Capture the cell that displays the provided text and extract its (X, Y) central coordinate. 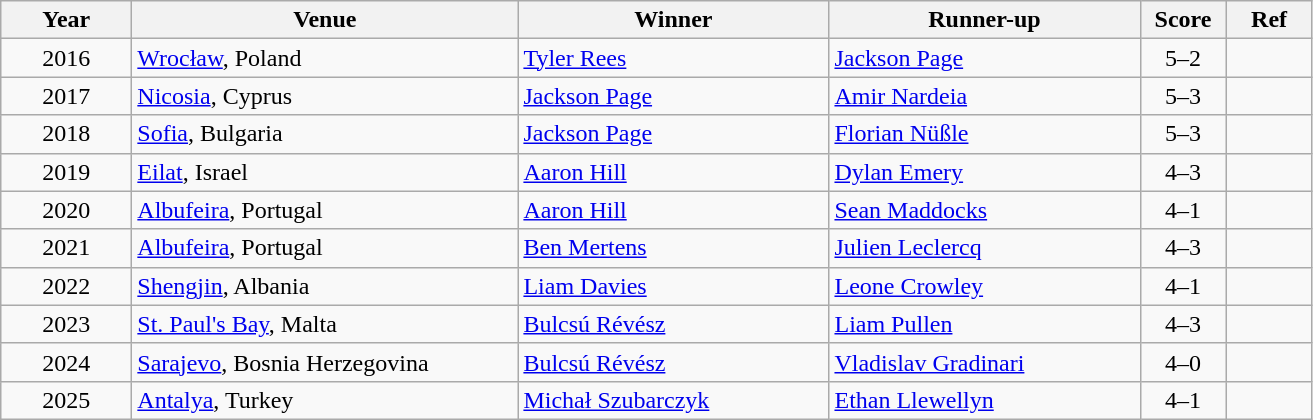
Antalya, Turkey (325, 400)
Sarajevo, Bosnia Herzegovina (325, 362)
Nicosia, Cyprus (325, 96)
Runner-up (984, 20)
Score (1183, 20)
Wrocław, Poland (325, 58)
Liam Davies (674, 286)
Venue (325, 20)
Liam Pullen (984, 324)
Julien Leclercq (984, 248)
Florian Nüßle (984, 134)
Vladislav Gradinari (984, 362)
Winner (674, 20)
2020 (66, 210)
Tyler Rees (674, 58)
2025 (66, 400)
2022 (66, 286)
2024 (66, 362)
Dylan Emery (984, 172)
Sean Maddocks (984, 210)
2019 (66, 172)
St. Paul's Bay, Malta (325, 324)
Ethan Llewellyn (984, 400)
Michał Szubarczyk (674, 400)
Eilat, Israel (325, 172)
2023 (66, 324)
2017 (66, 96)
Ref (1269, 20)
Leone Crowley (984, 286)
Sofia, Bulgaria (325, 134)
Amir Nardeia (984, 96)
4–0 (1183, 362)
Year (66, 20)
Shengjin, Albania (325, 286)
Ben Mertens (674, 248)
2021 (66, 248)
2016 (66, 58)
5–2 (1183, 58)
2018 (66, 134)
